Search for the cell housing the specified text and yield its (x, y) center coordinate. 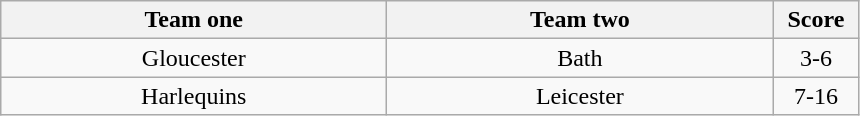
Score (816, 20)
Team one (194, 20)
Leicester (580, 96)
Team two (580, 20)
7-16 (816, 96)
Gloucester (194, 58)
Bath (580, 58)
3-6 (816, 58)
Harlequins (194, 96)
